Provide the (X, Y) coordinate of the cell's center where the given text is located.  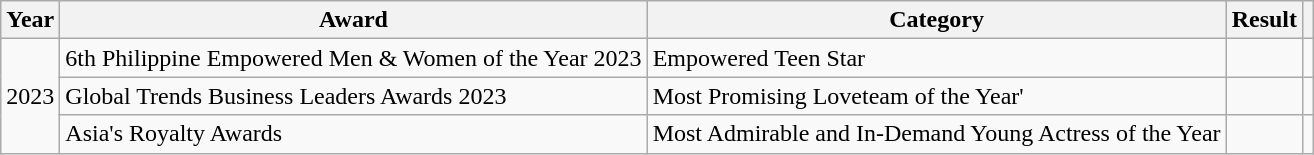
6th Philippine Empowered Men & Women of the Year 2023 (354, 58)
Empowered Teen Star (936, 58)
2023 (30, 96)
Most Admirable and In-Demand Young Actress of the Year (936, 134)
Award (354, 20)
Result (1264, 20)
Asia's Royalty Awards (354, 134)
Year (30, 20)
Category (936, 20)
Most Promising Loveteam of the Year' (936, 96)
Global Trends Business Leaders Awards 2023 (354, 96)
